Return the (x, y) coordinate for the center point of the cell that contains the specified text.  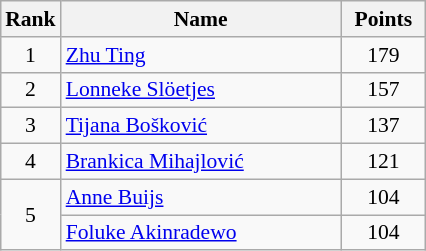
Name (201, 19)
Anne Buijs (201, 197)
3 (30, 126)
157 (384, 90)
137 (384, 126)
Tijana Bošković (201, 126)
Foluke Akinradewo (201, 232)
5 (30, 214)
Lonneke Slöetjes (201, 90)
4 (30, 161)
Brankica Mihajlović (201, 161)
Rank (30, 19)
1 (30, 54)
2 (30, 90)
121 (384, 161)
Points (384, 19)
Zhu Ting (201, 54)
179 (384, 54)
